Output the [x, y] coordinate of the center of the cell containing the given text.  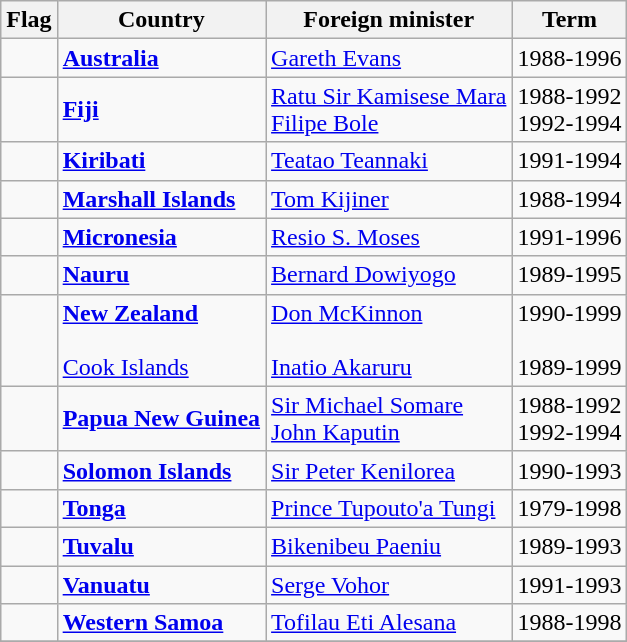
1991-1996 [570, 237]
Nauru [161, 275]
1990-19991989-1999 [570, 340]
1991-1993 [570, 585]
Tofilau Eti Alesana [389, 623]
Flag [29, 20]
New ZealandCook Islands [161, 340]
Term [570, 20]
Serge Vohor [389, 585]
Fiji [161, 110]
Marshall Islands [161, 199]
Resio S. Moses [389, 237]
Papua New Guinea [161, 418]
Vanuatu [161, 585]
1988-1994 [570, 199]
Foreign minister [389, 20]
Micronesia [161, 237]
1988-1996 [570, 58]
Don McKinnonInatio Akaruru [389, 340]
Sir Michael SomareJohn Kaputin [389, 418]
Tuvalu [161, 546]
1979-1998 [570, 508]
Tonga [161, 508]
Bernard Dowiyogo [389, 275]
Gareth Evans [389, 58]
Country [161, 20]
Australia [161, 58]
Ratu Sir Kamisese MaraFilipe Bole [389, 110]
Solomon Islands [161, 470]
1989-1993 [570, 546]
Sir Peter Kenilorea [389, 470]
1991-1994 [570, 161]
1990-1993 [570, 470]
Prince Tupouto'a Tungi [389, 508]
1988-1998 [570, 623]
Tom Kijiner [389, 199]
Bikenibeu Paeniu [389, 546]
1989-1995 [570, 275]
Teatao Teannaki [389, 161]
Western Samoa [161, 623]
Kiribati [161, 161]
